Extract the (X, Y) coordinate from the center of the cell holding the provided text.  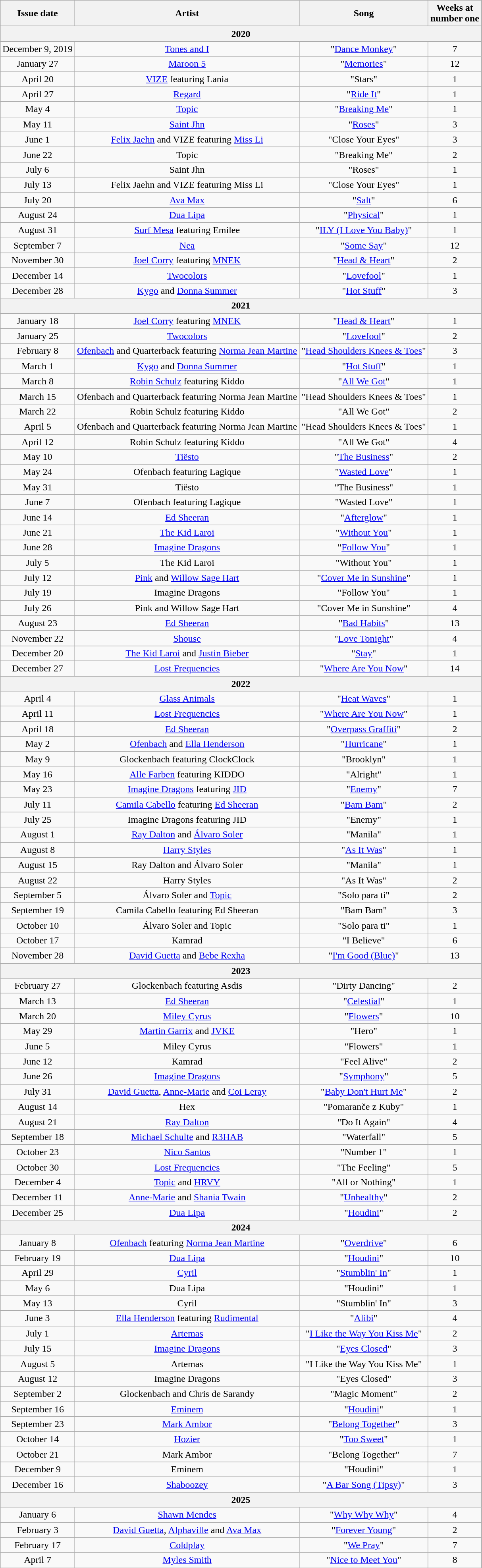
"Physical" (364, 215)
"Number 1" (364, 1152)
"I'm Good (Blue)" (364, 956)
December 4 (38, 1182)
June 12 (38, 1061)
April 5 (38, 426)
October 10 (38, 926)
"Dance Monkey" (364, 49)
Alle Farben featuring KIDDO (187, 774)
April 4 (38, 699)
"Love Tonight" (364, 638)
8 (455, 1560)
Shawn Mendes (187, 1515)
May 13 (38, 1303)
September 16 (38, 1409)
December 16 (38, 1485)
"Magic Moment" (364, 1394)
2023 (241, 971)
"Alibi" (364, 1318)
Song (364, 14)
October 23 (38, 1152)
August 23 (38, 623)
"Some Say" (364, 245)
Coldplay (187, 1545)
"Overdrive" (364, 1243)
"Feel Alive" (364, 1061)
David Guetta and Bebe Rexha (187, 956)
July 11 (38, 804)
"Nice to Meet You" (364, 1560)
Hex (187, 1107)
November 28 (38, 956)
March 15 (38, 396)
December 25 (38, 1213)
December 20 (38, 653)
"Forever Young" (364, 1530)
August 21 (38, 1122)
October 21 (38, 1454)
May 4 (38, 109)
April 7 (38, 1560)
February 27 (38, 986)
Glockenbach featuring Asdis (187, 986)
February 3 (38, 1530)
Anne-Marie and Shania Twain (187, 1198)
Ella Henderson featuring Rudimental (187, 1318)
Glockenbach featuring ClockClock (187, 759)
"A Bar Song (Tipsy)" (364, 1485)
November 22 (38, 638)
2024 (241, 1228)
May 2 (38, 744)
July 13 (38, 185)
July 31 (38, 1092)
December 28 (38, 291)
"Pomaranče z Kuby" (364, 1107)
July 20 (38, 200)
"Stars" (364, 79)
"Too Sweet" (364, 1439)
May 6 (38, 1288)
November 30 (38, 260)
April 11 (38, 714)
"The Feeling" (364, 1167)
September 5 (38, 895)
"Why Why Why" (364, 1515)
August 8 (38, 850)
"Alright" (364, 774)
February 19 (38, 1258)
August 22 (38, 880)
2022 (241, 683)
14 (455, 668)
June 5 (38, 1046)
October 17 (38, 941)
"Bad Habits" (364, 623)
January 8 (38, 1243)
October 30 (38, 1167)
July 19 (38, 593)
"Dirty Dancing" (364, 986)
January 18 (38, 321)
2025 (241, 1500)
April 18 (38, 729)
June 26 (38, 1076)
Maroon 5 (187, 64)
Shouse (187, 638)
Myles Smith (187, 1560)
"Celestial" (364, 1001)
August 15 (38, 865)
Weeks atnumber one (455, 14)
July 1 (38, 1333)
December 9, 2019 (38, 49)
July 12 (38, 578)
VIZE featuring Lania (187, 79)
February 8 (38, 351)
June 1 (38, 139)
July 15 (38, 1348)
May 11 (38, 124)
"Baby Don't Hurt Me" (364, 1092)
May 23 (38, 789)
"Overpass Graffiti" (364, 729)
January 27 (38, 64)
Martin Garrix and JVKE (187, 1031)
August 24 (38, 215)
Ofenbach featuring Norma Jean Martine (187, 1243)
"I Believe" (364, 941)
September 19 (38, 910)
David Guetta, Alphaville and Ava Max (187, 1530)
August 5 (38, 1364)
June 21 (38, 532)
Nea (187, 245)
October 14 (38, 1439)
"All or Nothing" (364, 1182)
September 7 (38, 245)
"Stay" (364, 653)
"Heat Waves" (364, 699)
"Hero" (364, 1031)
June 22 (38, 154)
December 14 (38, 276)
March 13 (38, 1001)
September 18 (38, 1137)
May 29 (38, 1031)
"Do It Again" (364, 1122)
April 12 (38, 442)
Hozier (187, 1439)
July 25 (38, 820)
August 12 (38, 1379)
July 5 (38, 563)
September 23 (38, 1424)
August 31 (38, 230)
Tones and I (187, 49)
Ofenbach and Ella Henderson (187, 744)
2021 (241, 306)
February 17 (38, 1545)
September 2 (38, 1394)
June 14 (38, 517)
Nico Santos (187, 1152)
January 6 (38, 1515)
April 27 (38, 94)
2020 (241, 34)
March 22 (38, 411)
Shaboozey (187, 1485)
March 1 (38, 366)
"ILY (I Love You Baby)" (364, 230)
March 8 (38, 381)
Glockenbach and Chris de Sarandy (187, 1394)
Surf Mesa featuring Emilee (187, 230)
Ava Max (187, 200)
July 6 (38, 170)
Topic and HRVY (187, 1182)
"Unhealthy" (364, 1198)
April 20 (38, 79)
Ray Dalton (187, 1122)
Glass Animals (187, 699)
August 1 (38, 835)
"Ride It" (364, 94)
"Symphony" (364, 1076)
December 9 (38, 1470)
May 16 (38, 774)
April 29 (38, 1273)
December 11 (38, 1198)
"Memories" (364, 64)
"Waterfall" (364, 1137)
June 7 (38, 502)
June 3 (38, 1318)
December 27 (38, 668)
David Guetta, Anne-Marie and Coi Leray (187, 1092)
Issue date (38, 14)
The Kid Laroi and Justin Bieber (187, 653)
July 26 (38, 608)
"Brooklyn" (364, 759)
Artist (187, 14)
January 25 (38, 336)
June 28 (38, 548)
"Hurricane" (364, 744)
May 10 (38, 457)
"Afterglow" (364, 517)
"Salt" (364, 200)
March 20 (38, 1016)
Michael Schulte and R3HAB (187, 1137)
August 14 (38, 1107)
Regard (187, 94)
May 24 (38, 472)
"We Pray" (364, 1545)
May 31 (38, 487)
May 9 (38, 759)
